From the cell containing the given text, extract its center point as [x, y] coordinate. 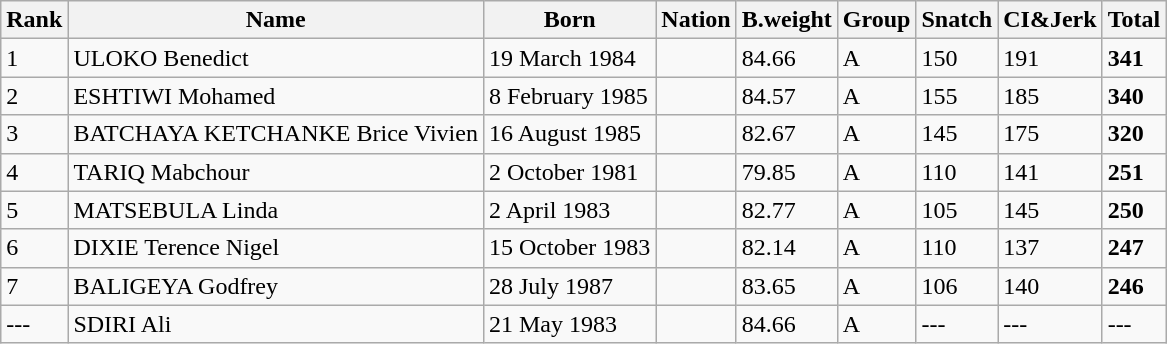
106 [957, 286]
247 [1134, 248]
8 February 1985 [569, 96]
340 [1134, 96]
137 [1050, 248]
155 [957, 96]
19 March 1984 [569, 58]
Name [276, 20]
3 [34, 134]
4 [34, 172]
ESHTIWI Mohamed [276, 96]
DIXIE Terence Nigel [276, 248]
BALIGEYA Godfrey [276, 286]
150 [957, 58]
B.weight [786, 20]
16 August 1985 [569, 134]
2 [34, 96]
84.57 [786, 96]
TARIQ Mabchour [276, 172]
82.67 [786, 134]
2 April 1983 [569, 210]
BATCHAYA KETCHANKE Brice Vivien [276, 134]
250 [1134, 210]
Born [569, 20]
ULOKO Benedict [276, 58]
83.65 [786, 286]
140 [1050, 286]
82.77 [786, 210]
320 [1134, 134]
191 [1050, 58]
Rank [34, 20]
SDIRI Ali [276, 324]
5 [34, 210]
246 [1134, 286]
7 [34, 286]
Group [876, 20]
15 October 1983 [569, 248]
2 October 1981 [569, 172]
185 [1050, 96]
Nation [696, 20]
21 May 1983 [569, 324]
79.85 [786, 172]
105 [957, 210]
141 [1050, 172]
82.14 [786, 248]
1 [34, 58]
Total [1134, 20]
341 [1134, 58]
Snatch [957, 20]
251 [1134, 172]
CI&Jerk [1050, 20]
28 July 1987 [569, 286]
MATSEBULA Linda [276, 210]
6 [34, 248]
175 [1050, 134]
